Search for the cell housing the specified text and yield its [X, Y] center coordinate. 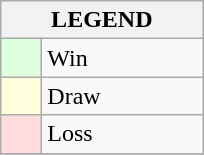
Loss [122, 134]
Draw [122, 96]
LEGEND [102, 20]
Win [122, 58]
